For the text-containing cell, return its midpoint in [x, y] coordinate format. 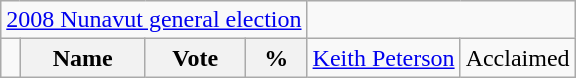
Vote [195, 58]
% [276, 58]
Name [82, 58]
Acclaimed [518, 58]
Keith Peterson [384, 58]
2008 Nunavut general election [154, 20]
